Return (X, Y) of the center of cell containing provided text 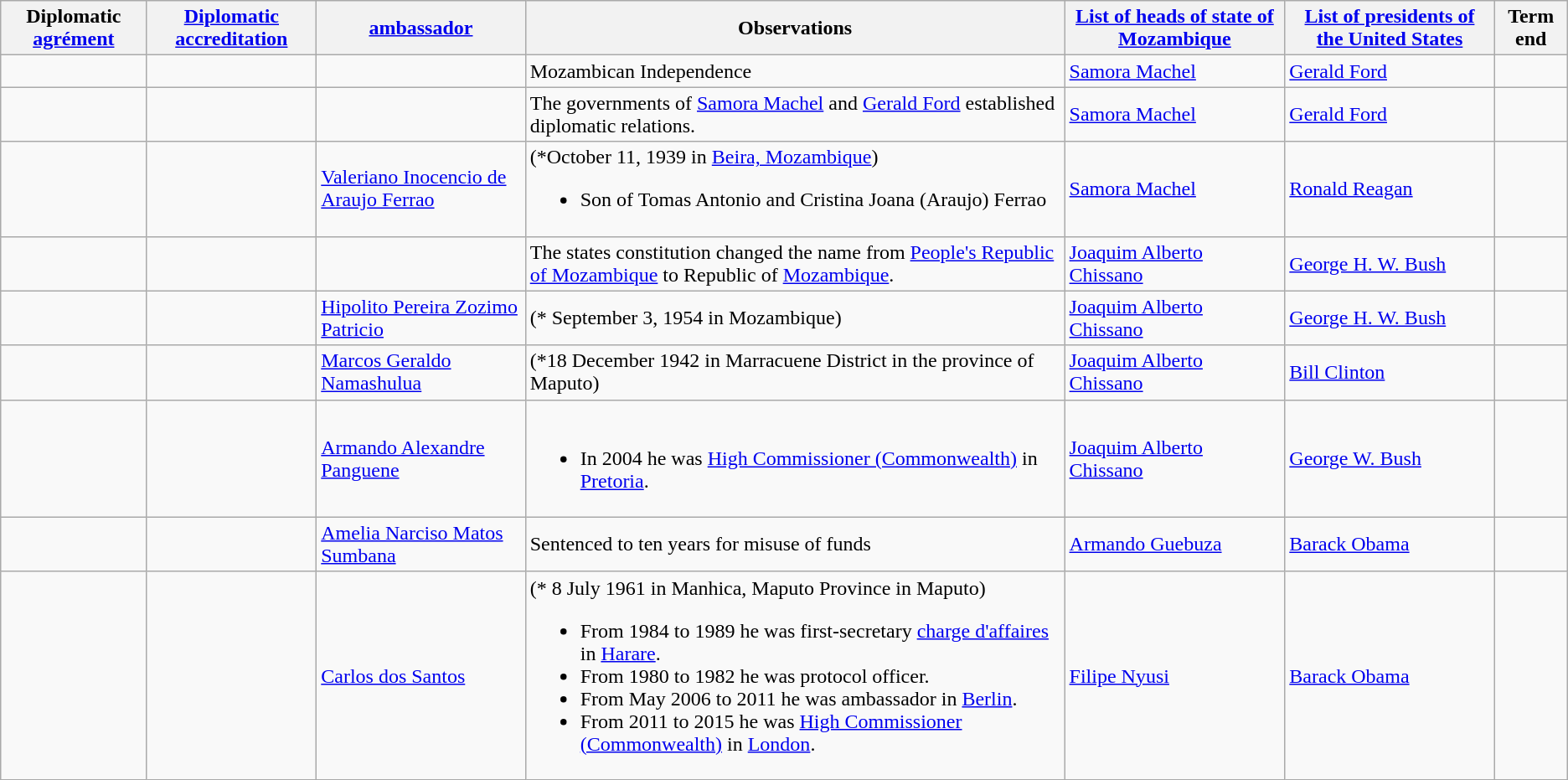
Hipolito Pereira Zozimo Patricio (420, 318)
Bill Clinton (1390, 372)
George W. Bush (1390, 458)
Armando Guebuza (1174, 545)
Term end (1531, 28)
Valeriano Inocencio de Araujo Ferrao (420, 189)
ambassador (420, 28)
(*October 11, 1939 in Beira, Mozambique)Son of Tomas Antonio and Cristina Joana (Araujo) Ferrao (795, 189)
The governments of Samora Machel and Gerald Ford established diplomatic relations. (795, 114)
List of presidents of the United States (1390, 28)
Diplomatic accreditation (231, 28)
Armando Alexandre Panguene (420, 458)
(* September 3, 1954 in Mozambique) (795, 318)
Observations (795, 28)
Diplomatic agrément (74, 28)
Amelia Narciso Matos Sumbana (420, 545)
In 2004 he was High Commissioner (Commonwealth) in Pretoria. (795, 458)
Sentenced to ten years for misuse of funds (795, 545)
The states constitution changed the name from People's Republic of Mozambique to Republic of Mozambique. (795, 263)
Marcos Geraldo Namashulua (420, 372)
Carlos dos Santos (420, 675)
Mozambican Independence (795, 71)
Filipe Nyusi (1174, 675)
(*18 December 1942 in Marracuene District in the province of Maputo) (795, 372)
List of heads of state of Mozambique (1174, 28)
Ronald Reagan (1390, 189)
